Determine the [X, Y] coordinate at the center of the cell enclosing the given text.  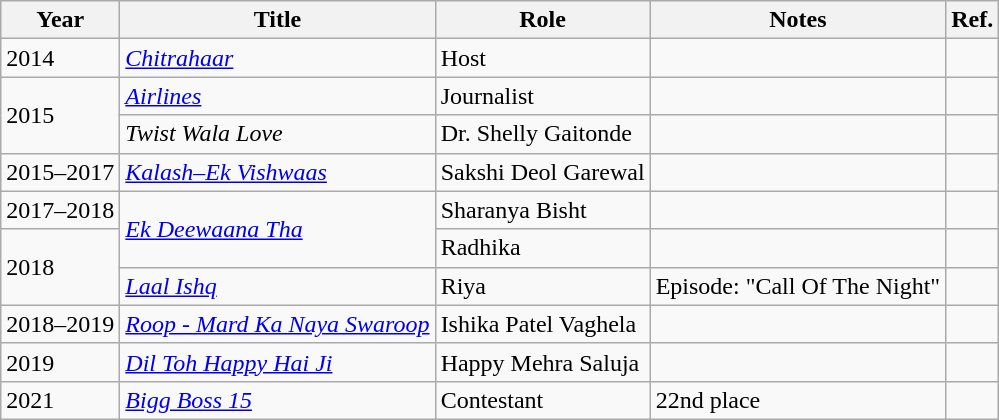
Journalist [542, 96]
2018–2019 [60, 324]
2021 [60, 400]
Contestant [542, 400]
Sakshi Deol Garewal [542, 172]
Happy Mehra Saluja [542, 362]
Twist Wala Love [278, 134]
Ishika Patel Vaghela [542, 324]
2014 [60, 58]
Ref. [972, 20]
Notes [798, 20]
2015–2017 [60, 172]
2019 [60, 362]
2015 [60, 115]
Roop - Mard Ka Naya Swaroop [278, 324]
2018 [60, 267]
Bigg Boss 15 [278, 400]
Ek Deewaana Tha [278, 229]
Host [542, 58]
Role [542, 20]
Sharanya Bisht [542, 210]
Riya [542, 286]
Laal Ishq [278, 286]
Year [60, 20]
Dr. Shelly Gaitonde [542, 134]
Kalash–Ek Vishwaas [278, 172]
Radhika [542, 248]
Airlines [278, 96]
Title [278, 20]
Chitrahaar [278, 58]
2017–2018 [60, 210]
Episode: "Call Of The Night" [798, 286]
Dil Toh Happy Hai Ji [278, 362]
22nd place [798, 400]
